Identify which cell holds the provided text, then report its [X, Y] central coordinate. 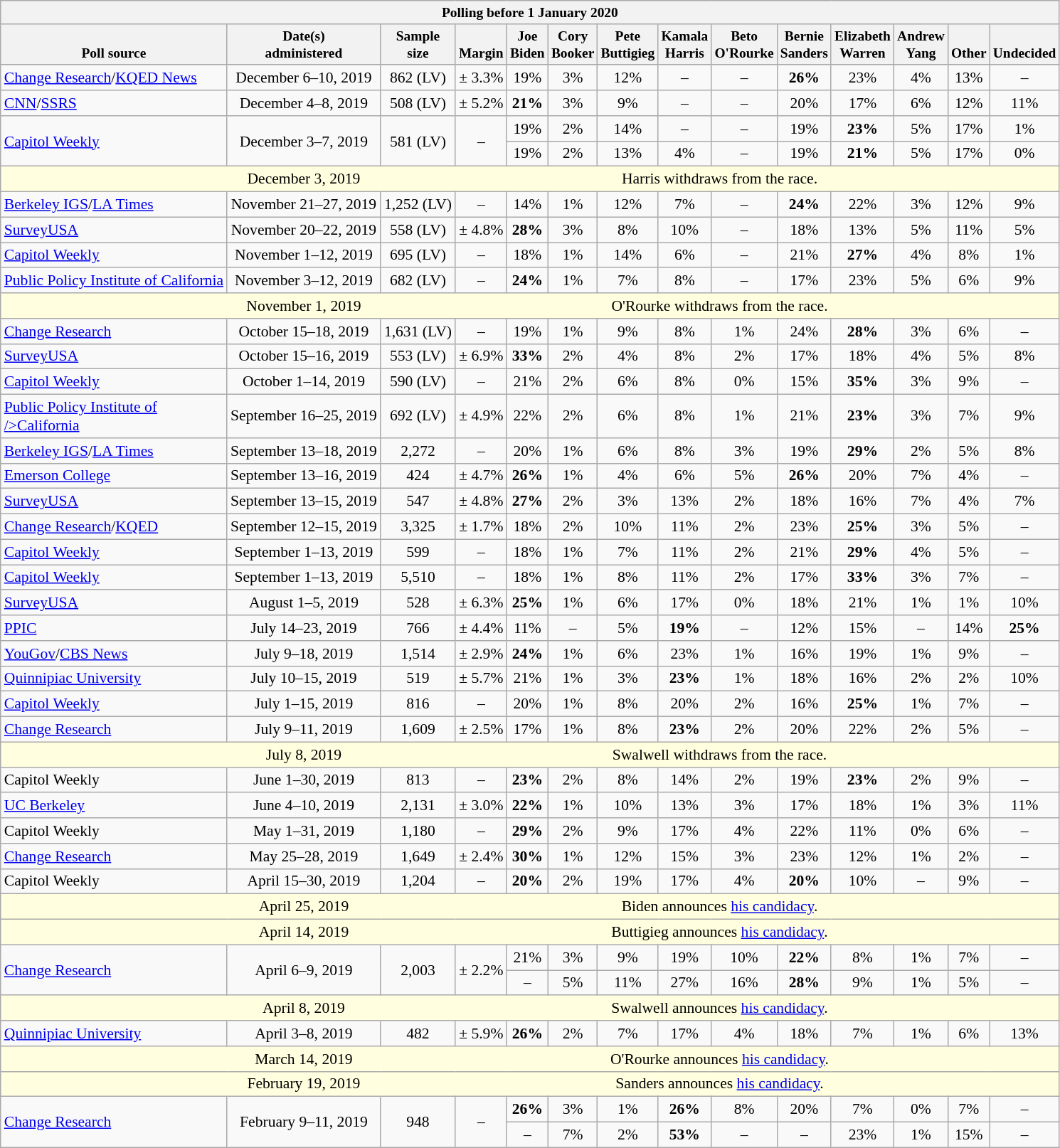
± 4.7% [481, 476]
Emerson College [114, 476]
December 3–7, 2019 [304, 141]
± 6.9% [481, 356]
July 8, 2019 [304, 755]
July 9–11, 2019 [304, 730]
April 6–9, 2019 [304, 970]
Biden announces his candidacy. [720, 907]
Polling before 1 January 2020 [530, 13]
Other [969, 44]
February 9–11, 2019 [304, 1122]
CNN/SSRS [114, 103]
Swalwell withdraws from the race. [720, 755]
1,252 (LV) [418, 205]
April 15–30, 2019 [304, 881]
October 15–18, 2019 [304, 331]
± 3.3% [481, 78]
590 (LV) [418, 382]
September 13–15, 2019 [304, 501]
1,649 [418, 856]
Public Policy Institute of California [114, 281]
July 1–15, 2019 [304, 704]
53% [684, 1135]
816 [418, 704]
553 (LV) [418, 356]
November 1, 2019 [304, 306]
Date(s)administered [304, 44]
February 19, 2019 [304, 1084]
April 14, 2019 [304, 932]
± 3.0% [481, 806]
813 [418, 780]
O'Rourke announces his candidacy. [720, 1059]
Margin [481, 44]
November 20–22, 2019 [304, 230]
± 2.4% [481, 856]
March 14, 2019 [304, 1059]
± 6.3% [481, 603]
Poll source [114, 44]
April 25, 2019 [304, 907]
± 4.9% [481, 417]
2,131 [418, 806]
± 5.9% [481, 1033]
± 4.4% [481, 628]
Harris withdraws from the race. [720, 179]
519 [418, 679]
± 5.7% [481, 679]
May 25–28, 2019 [304, 856]
599 [418, 552]
July 10–15, 2019 [304, 679]
1,204 [418, 881]
581 (LV) [418, 141]
December 4–8, 2019 [304, 103]
June 1–30, 2019 [304, 780]
Undecided [1024, 44]
BetoO'Rourke [744, 44]
June 4–10, 2019 [304, 806]
35% [862, 382]
JoeBiden [527, 44]
May 1–31, 2019 [304, 831]
2,272 [418, 451]
1,609 [418, 730]
692 (LV) [418, 417]
424 [418, 476]
April 3–8, 2019 [304, 1033]
1,514 [418, 654]
2,003 [418, 970]
Public Policy Institute of/>California [114, 417]
KamalaHarris [684, 44]
September 13–18, 2019 [304, 451]
± 1.7% [481, 527]
948 [418, 1122]
O'Rourke withdraws from the race. [720, 306]
Change Research/KQED News [114, 78]
862 (LV) [418, 78]
508 (LV) [418, 103]
682 (LV) [418, 281]
766 [418, 628]
November 3–12, 2019 [304, 281]
December 3, 2019 [304, 179]
October 15–16, 2019 [304, 356]
30% [527, 856]
± 2.5% [481, 730]
AndrewYang [921, 44]
Swalwell announces his candidacy. [720, 1009]
CoryBooker [573, 44]
1,180 [418, 831]
August 1–5, 2019 [304, 603]
September 16–25, 2019 [304, 417]
558 (LV) [418, 230]
PPIC [114, 628]
BernieSanders [804, 44]
November 1–12, 2019 [304, 255]
Samplesize [418, 44]
Buttigieg announces his candidacy. [720, 932]
December 6–10, 2019 [304, 78]
PeteButtigieg [627, 44]
September 13–16, 2019 [304, 476]
Change Research/KQED [114, 527]
± 5.2% [481, 103]
528 [418, 603]
ElizabethWarren [862, 44]
3,325 [418, 527]
October 1–14, 2019 [304, 382]
April 8, 2019 [304, 1009]
547 [418, 501]
September 12–15, 2019 [304, 527]
UC Berkeley [114, 806]
± 2.9% [481, 654]
July 14–23, 2019 [304, 628]
± 2.2% [481, 970]
695 (LV) [418, 255]
5,510 [418, 578]
Sanders announces his candidacy. [720, 1084]
July 9–18, 2019 [304, 654]
YouGov/CBS News [114, 654]
482 [418, 1033]
November 21–27, 2019 [304, 205]
1,631 (LV) [418, 331]
